Provide the (x, y) coordinate of the cell's center where the given text is located.  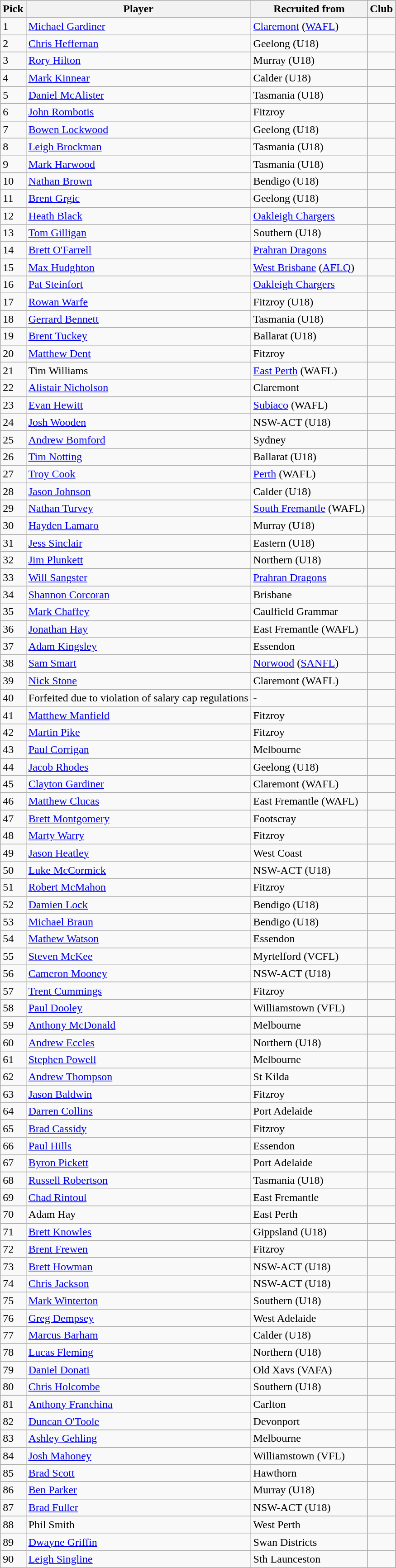
37 (13, 646)
Greg Dempsey (138, 1318)
Duncan O'Toole (138, 1421)
Recruited from (309, 9)
Brad Fuller (138, 1507)
36 (13, 629)
2 (13, 43)
Carlton (309, 1404)
64 (13, 1111)
Sam Smart (138, 663)
12 (13, 216)
Footscray (309, 819)
Gippsland (U18) (309, 1232)
35 (13, 612)
East Perth (309, 1215)
Pat Steinfort (138, 285)
Paul Dooley (138, 1008)
34 (13, 595)
Jason Baldwin (138, 1094)
57 (13, 991)
Jess Sinclair (138, 543)
Subiaco (WAFL) (309, 405)
86 (13, 1490)
Sth Launceston (309, 1559)
45 (13, 784)
Josh Mahoney (138, 1456)
Old Xavs (VAFA) (309, 1370)
Hayden Lamaro (138, 526)
Brisbane (309, 595)
53 (13, 922)
Rowan Warfe (138, 302)
Paul Corrigan (138, 749)
61 (13, 1060)
16 (13, 285)
40 (13, 698)
Damien Lock (138, 905)
Lucas Fleming (138, 1353)
81 (13, 1404)
58 (13, 1008)
Russell Robertson (138, 1180)
20 (13, 353)
15 (13, 267)
- (309, 698)
46 (13, 801)
85 (13, 1473)
Adam Kingsley (138, 646)
18 (13, 319)
Pick (13, 9)
Will Sangster (138, 577)
39 (13, 681)
Troy Cook (138, 474)
7 (13, 129)
68 (13, 1180)
Michael Gardiner (138, 26)
23 (13, 405)
Matthew Dent (138, 353)
Byron Pickett (138, 1163)
13 (13, 233)
75 (13, 1301)
Heath Black (138, 216)
Anthony McDonald (138, 1025)
89 (13, 1542)
Jason Heatley (138, 853)
56 (13, 973)
Matthew Manfield (138, 715)
Michael Braun (138, 922)
Brett Howman (138, 1266)
32 (13, 560)
43 (13, 749)
West Coast (309, 853)
Caulfield Grammar (309, 612)
78 (13, 1353)
87 (13, 1507)
East Fremantle (309, 1197)
Leigh Brockman (138, 147)
Nick Stone (138, 681)
East Perth (WAFL) (309, 371)
Anthony Franchina (138, 1404)
Marty Warry (138, 836)
65 (13, 1129)
42 (13, 732)
Josh Wooden (138, 422)
Gerrard Bennett (138, 319)
76 (13, 1318)
Jim Plunkett (138, 560)
1 (13, 26)
Robert McMahon (138, 887)
Steven McKee (138, 956)
90 (13, 1559)
72 (13, 1249)
Luke McCormick (138, 870)
Bowen Lockwood (138, 129)
Max Hudghton (138, 267)
49 (13, 853)
27 (13, 474)
79 (13, 1370)
48 (13, 836)
West Brisbane (AFLQ) (309, 267)
Mark Harwood (138, 164)
Phil Smith (138, 1525)
Brett O'Farrell (138, 250)
33 (13, 577)
Daniel McAlister (138, 95)
Rory Hilton (138, 61)
Jonathan Hay (138, 629)
26 (13, 457)
Andrew Thompson (138, 1077)
77 (13, 1335)
19 (13, 336)
Mark Chaffey (138, 612)
66 (13, 1146)
Mark Kinnear (138, 78)
Eastern (U18) (309, 543)
Hawthorn (309, 1473)
14 (13, 250)
Brent Grgic (138, 198)
70 (13, 1215)
11 (13, 198)
Nathan Brown (138, 181)
Marcus Barham (138, 1335)
Perth (WAFL) (309, 474)
Brett Knowles (138, 1232)
Trent Cummings (138, 991)
Andrew Eccles (138, 1042)
Chris Jackson (138, 1283)
Tim Williams (138, 371)
30 (13, 526)
4 (13, 78)
25 (13, 439)
Norwood (SANFL) (309, 663)
St Kilda (309, 1077)
74 (13, 1283)
Mathew Watson (138, 939)
West Perth (309, 1525)
Chris Holcombe (138, 1387)
67 (13, 1163)
38 (13, 663)
Player (138, 9)
Clayton Gardiner (138, 784)
Fitzroy (U18) (309, 302)
9 (13, 164)
28 (13, 491)
80 (13, 1387)
24 (13, 422)
44 (13, 767)
Jason Johnson (138, 491)
54 (13, 939)
88 (13, 1525)
Devonport (309, 1421)
Martin Pike (138, 732)
29 (13, 509)
8 (13, 147)
Swan Districts (309, 1542)
59 (13, 1025)
South Fremantle (WAFL) (309, 509)
41 (13, 715)
Darren Collins (138, 1111)
Dwayne Griffin (138, 1542)
Shannon Corcoran (138, 595)
3 (13, 61)
60 (13, 1042)
Forfeited due to violation of salary cap regulations (138, 698)
55 (13, 956)
31 (13, 543)
Stephen Powell (138, 1060)
52 (13, 905)
West Adelaide (309, 1318)
47 (13, 819)
Leigh Singline (138, 1559)
Claremont (309, 388)
John Rombotis (138, 112)
Brent Frewen (138, 1249)
Club (382, 9)
Adam Hay (138, 1215)
Brad Scott (138, 1473)
50 (13, 870)
84 (13, 1456)
Paul Hills (138, 1146)
22 (13, 388)
82 (13, 1421)
Sydney (309, 439)
62 (13, 1077)
83 (13, 1439)
Nathan Turvey (138, 509)
Ben Parker (138, 1490)
Brett Montgomery (138, 819)
Cameron Mooney (138, 973)
Jacob Rhodes (138, 767)
Brad Cassidy (138, 1129)
Tom Gilligan (138, 233)
Chris Heffernan (138, 43)
6 (13, 112)
Evan Hewitt (138, 405)
Chad Rintoul (138, 1197)
Tim Notting (138, 457)
71 (13, 1232)
Andrew Bomford (138, 439)
73 (13, 1266)
10 (13, 181)
Mark Winterton (138, 1301)
63 (13, 1094)
Daniel Donati (138, 1370)
Ashley Gehling (138, 1439)
21 (13, 371)
17 (13, 302)
51 (13, 887)
Myrtelford (VCFL) (309, 956)
Alistair Nicholson (138, 388)
Brent Tuckey (138, 336)
Matthew Clucas (138, 801)
5 (13, 95)
69 (13, 1197)
